Detect which cell encompasses the target text, then output its [X, Y] center coordinate. 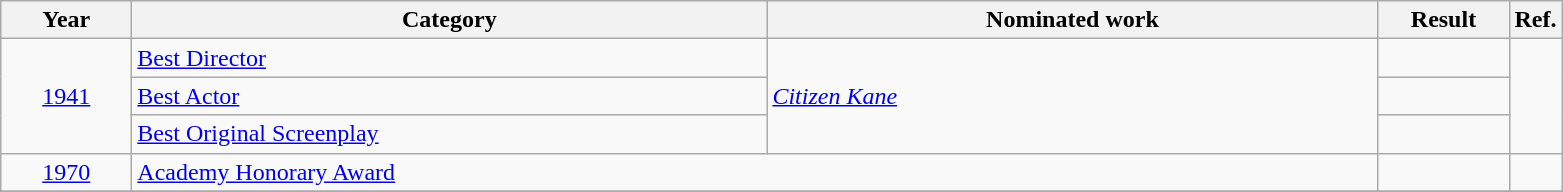
Best Director [450, 58]
Category [450, 20]
Academy Honorary Award [755, 172]
Result [1444, 20]
Best Original Screenplay [450, 134]
1941 [66, 96]
Citizen Kane [1072, 96]
1970 [66, 172]
Ref. [1536, 20]
Best Actor [450, 96]
Year [66, 20]
Nominated work [1072, 20]
